Locate the cell with the specified text and output its [X, Y] center coordinate. 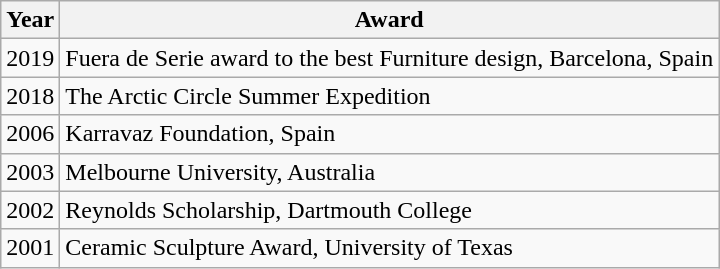
Ceramic Sculpture Award, University of Texas [390, 248]
Reynolds Scholarship, Dartmouth College [390, 210]
Year [30, 20]
2006 [30, 134]
2019 [30, 58]
2002 [30, 210]
The Arctic Circle Summer Expedition [390, 96]
Melbourne University, Australia [390, 172]
2001 [30, 248]
2018 [30, 96]
Karravaz Foundation, Spain [390, 134]
2003 [30, 172]
Award [390, 20]
Fuera de Serie award to the best Furniture design, Barcelona, Spain [390, 58]
